Provide the [X, Y] coordinate of the cell's center where the given text is located.  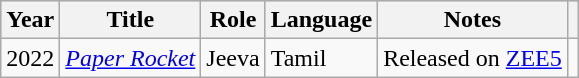
Language [321, 20]
Jeeva [233, 58]
2022 [30, 58]
Tamil [321, 58]
Released on ZEE5 [473, 58]
Role [233, 20]
Paper Rocket [130, 58]
Title [130, 20]
Notes [473, 20]
Year [30, 20]
